For the text-containing cell, return its midpoint in [X, Y] coordinate format. 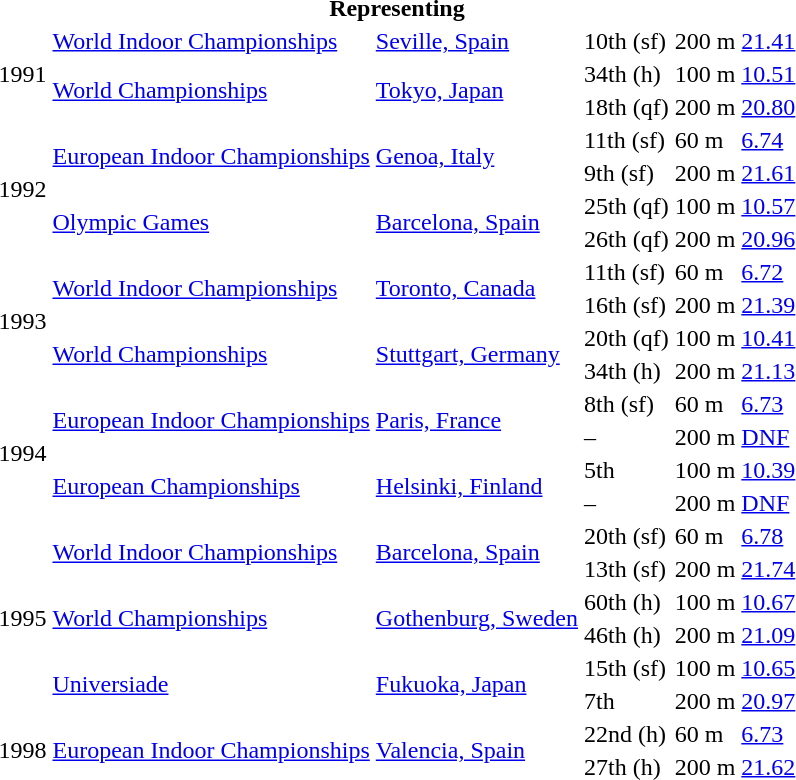
15th (sf) [626, 668]
13th (sf) [626, 569]
60th (h) [626, 602]
Tokyo, Japan [476, 90]
Gothenburg, Sweden [476, 618]
25th (qf) [626, 206]
26th (qf) [626, 239]
16th (sf) [626, 305]
8th (sf) [626, 404]
5th [626, 470]
Olympic Games [211, 222]
22nd (h) [626, 734]
Paris, France [476, 420]
Toronto, Canada [476, 288]
7th [626, 701]
Fukuoka, Japan [476, 684]
46th (h) [626, 635]
Stuttgart, Germany [476, 354]
Helsinki, Finland [476, 486]
European Championships [211, 486]
10th (sf) [626, 41]
9th (sf) [626, 173]
Universiade [211, 684]
20th (sf) [626, 536]
Seville, Spain [476, 41]
20th (qf) [626, 338]
Genoa, Italy [476, 156]
18th (qf) [626, 107]
